Return the (x, y) coordinate for the center point of the cell that contains the specified text.  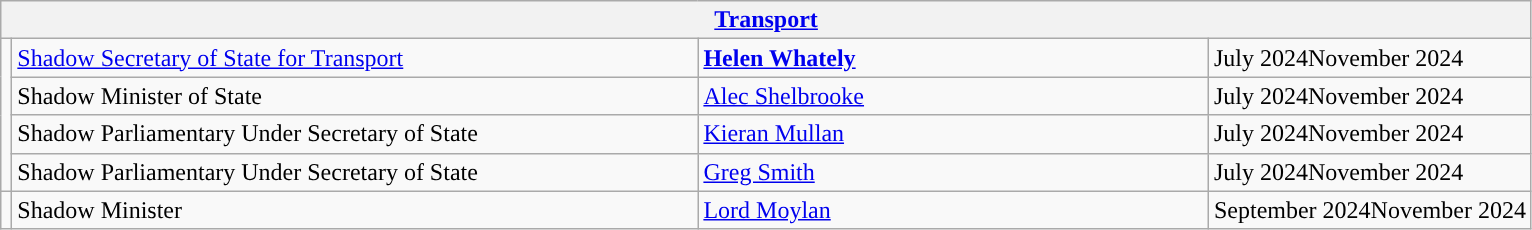
Alec Shelbrooke (954, 96)
Shadow Minister (355, 210)
Helen Whately (954, 58)
September 2024November 2024 (1370, 210)
Shadow Secretary of State for Transport (355, 58)
Transport (766, 20)
Greg Smith (954, 172)
Kieran Mullan (954, 134)
Shadow Minister of State (355, 96)
Lord Moylan (954, 210)
